Provide the (x, y) coordinate of the cell's center where the given text is located.  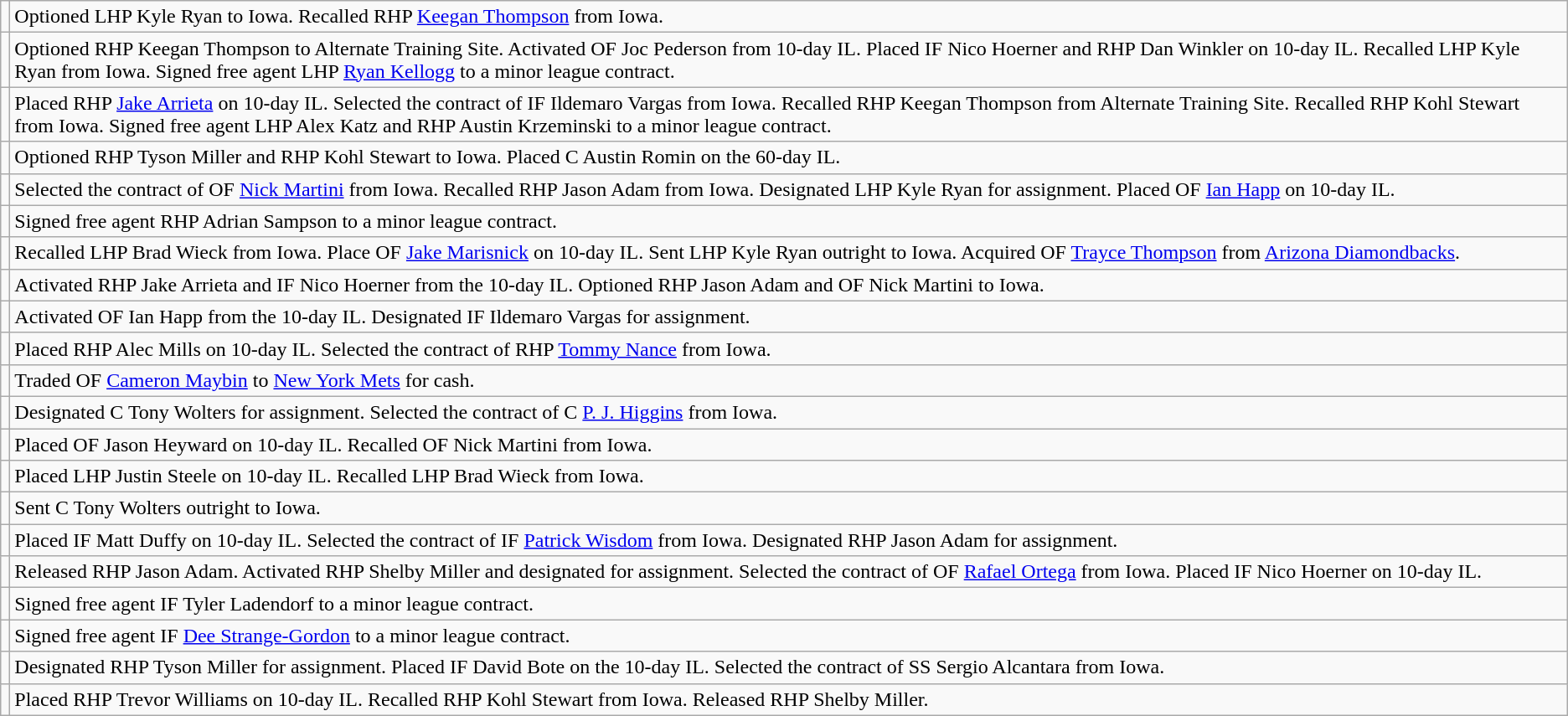
Placed OF Jason Heyward on 10-day IL. Recalled OF Nick Martini from Iowa. (789, 445)
Placed RHP Alec Mills on 10-day IL. Selected the contract of RHP Tommy Nance from Iowa. (789, 348)
Traded OF Cameron Maybin to New York Mets for cash. (789, 380)
Optioned LHP Kyle Ryan to Iowa. Recalled RHP Keegan Thompson from Iowa. (789, 17)
Designated C Tony Wolters for assignment. Selected the contract of C P. J. Higgins from Iowa. (789, 412)
Signed free agent RHP Adrian Sampson to a minor league contract. (789, 221)
Activated OF Ian Happ from the 10-day IL. Designated IF Ildemaro Vargas for assignment. (789, 317)
Activated RHP Jake Arrieta and IF Nico Hoerner from the 10-day IL. Optioned RHP Jason Adam and OF Nick Martini to Iowa. (789, 285)
Placed IF Matt Duffy on 10-day IL. Selected the contract of IF Patrick Wisdom from Iowa. Designated RHP Jason Adam for assignment. (789, 540)
Placed LHP Justin Steele on 10-day IL. Recalled LHP Brad Wieck from Iowa. (789, 476)
Designated RHP Tyson Miller for assignment. Placed IF David Bote on the 10-day IL. Selected the contract of SS Sergio Alcantara from Iowa. (789, 667)
Optioned RHP Tyson Miller and RHP Kohl Stewart to Iowa. Placed C Austin Romin on the 60-day IL. (789, 157)
Placed RHP Trevor Williams on 10-day IL. Recalled RHP Kohl Stewart from Iowa. Released RHP Shelby Miller. (789, 699)
Signed free agent IF Tyler Ladendorf to a minor league contract. (789, 604)
Signed free agent IF Dee Strange-Gordon to a minor league contract. (789, 636)
Sent C Tony Wolters outright to Iowa. (789, 508)
